Extract the [x, y] coordinate from the center of the cell holding the provided text.  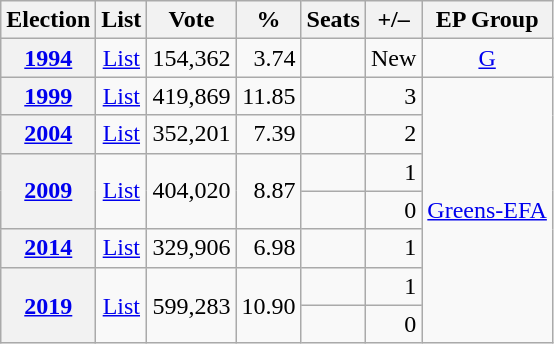
2014 [48, 248]
329,906 [192, 248]
1999 [48, 96]
New [393, 58]
2009 [48, 191]
EP Group [488, 20]
G [488, 58]
Seats [333, 20]
% [268, 20]
154,362 [192, 58]
11.85 [268, 96]
Greens-EFA [488, 210]
Vote [192, 20]
Election [48, 20]
6.98 [268, 248]
3.74 [268, 58]
419,869 [192, 96]
3 [393, 96]
2 [393, 134]
404,020 [192, 191]
2004 [48, 134]
10.90 [268, 305]
599,283 [192, 305]
2019 [48, 305]
+/– [393, 20]
8.87 [268, 191]
7.39 [268, 134]
352,201 [192, 134]
1994 [48, 58]
